For the text-containing cell, return its midpoint in [x, y] coordinate format. 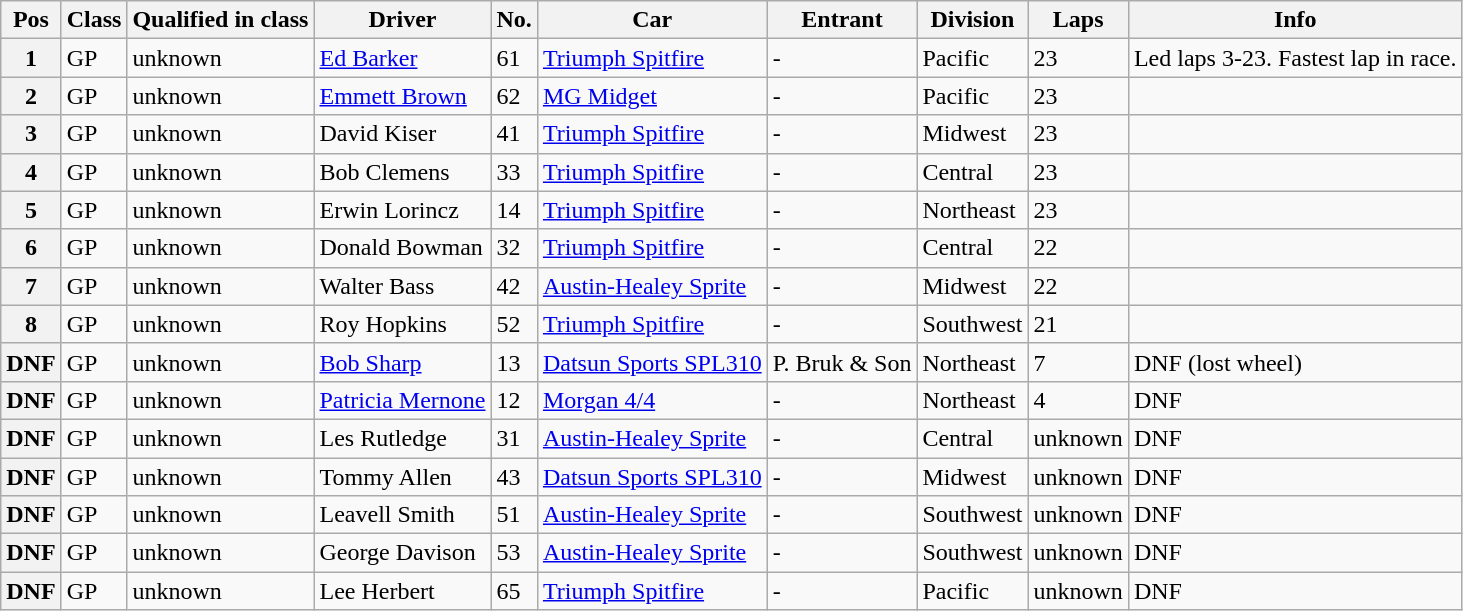
Ed Barker [402, 58]
52 [514, 324]
David Kiser [402, 134]
Patricia Mernone [402, 400]
43 [514, 477]
65 [514, 591]
Bob Clemens [402, 172]
12 [514, 400]
5 [31, 210]
13 [514, 362]
61 [514, 58]
George Davison [402, 553]
DNF (lost wheel) [1295, 362]
Erwin Lorincz [402, 210]
6 [31, 248]
Division [972, 20]
31 [514, 438]
No. [514, 20]
Info [1295, 20]
1 [31, 58]
Leavell Smith [402, 515]
Walter Bass [402, 286]
Class [94, 20]
Bob Sharp [402, 362]
62 [514, 96]
Driver [402, 20]
Entrant [842, 20]
MG Midget [652, 96]
32 [514, 248]
Tommy Allen [402, 477]
2 [31, 96]
Donald Bowman [402, 248]
Laps [1078, 20]
33 [514, 172]
Pos [31, 20]
51 [514, 515]
Led laps 3-23. Fastest lap in race. [1295, 58]
Lee Herbert [402, 591]
Emmett Brown [402, 96]
Les Rutledge [402, 438]
8 [31, 324]
Qualified in class [220, 20]
Car [652, 20]
41 [514, 134]
P. Bruk & Son [842, 362]
42 [514, 286]
3 [31, 134]
Roy Hopkins [402, 324]
21 [1078, 324]
14 [514, 210]
53 [514, 553]
Morgan 4/4 [652, 400]
